Find where the given text appears and provide that cell's center as (X, Y) coordinate. 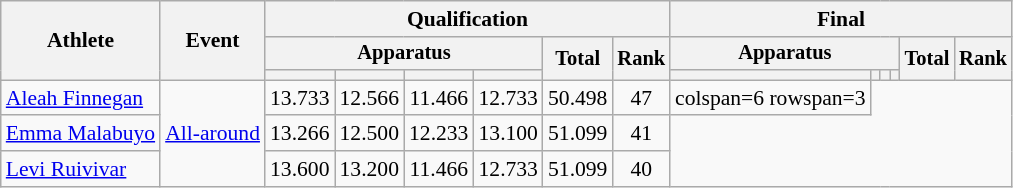
13.100 (508, 134)
Qualification (468, 19)
13.266 (300, 134)
12.233 (438, 134)
40 (641, 169)
47 (641, 98)
All-around (212, 134)
13.600 (300, 169)
colspan=6 rowspan=3 (770, 98)
Event (212, 40)
Aleah Finnegan (80, 98)
13.200 (368, 169)
12.500 (368, 134)
50.498 (578, 98)
12.566 (368, 98)
Athlete (80, 40)
Levi Ruivivar (80, 169)
Emma Malabuyo (80, 134)
Final (841, 19)
13.733 (300, 98)
41 (641, 134)
